Provide the [X, Y] coordinate of the cell's center where the given text is located.  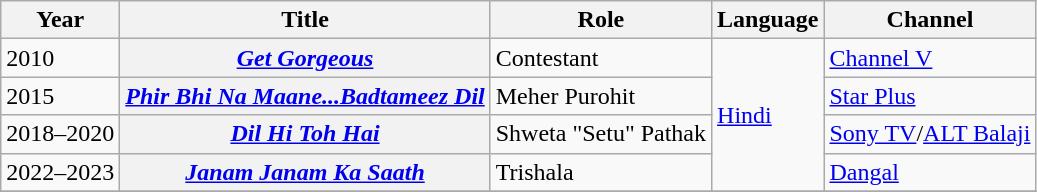
Title [305, 20]
Role [600, 20]
Dangal [930, 172]
Channel [930, 20]
Janam Janam Ka Saath [305, 172]
Star Plus [930, 96]
2010 [60, 58]
2018–2020 [60, 134]
Language [768, 20]
Channel V [930, 58]
Get Gorgeous [305, 58]
Hindi [768, 115]
Phir Bhi Na Maane...Badtameez Dil [305, 96]
2022–2023 [60, 172]
Contestant [600, 58]
Sony TV/ALT Balaji [930, 134]
Trishala [600, 172]
Meher Purohit [600, 96]
Year [60, 20]
Shweta "Setu" Pathak [600, 134]
2015 [60, 96]
Dil Hi Toh Hai [305, 134]
